Detect which cell encompasses the target text, then output its [X, Y] center coordinate. 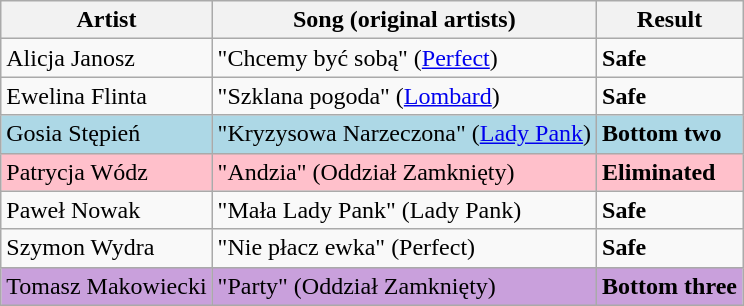
Eliminated [670, 172]
Bottom three [670, 286]
"Szklana pogoda" (Lombard) [404, 96]
Ewelina Flinta [106, 96]
Tomasz Makowiecki [106, 286]
Bottom two [670, 134]
"Kryzysowa Narzeczona" (Lady Pank) [404, 134]
Paweł Nowak [106, 210]
Szymon Wydra [106, 248]
"Andzia" (Oddział Zamknięty) [404, 172]
"Party" (Oddział Zamknięty) [404, 286]
Alicja Janosz [106, 58]
Patrycja Wódz [106, 172]
"Nie płacz ewka" (Perfect) [404, 248]
Result [670, 20]
Gosia Stępień [106, 134]
Artist [106, 20]
"Chcemy być sobą" (Perfect) [404, 58]
Song (original artists) [404, 20]
"Mała Lady Pank" (Lady Pank) [404, 210]
